Pinpoint the cell where the given text exists, returning its (X, Y) midpoint coordinate. 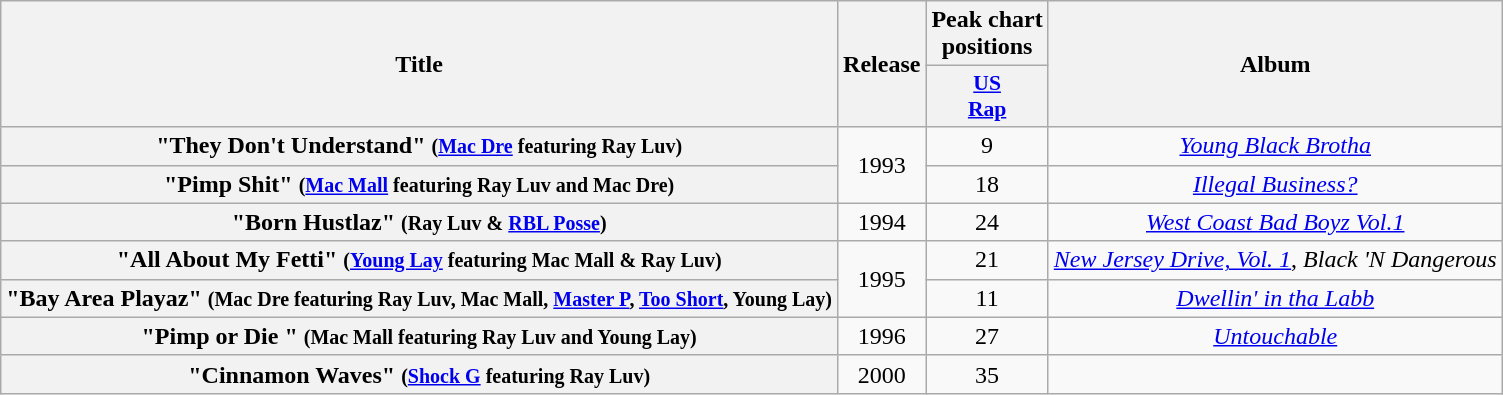
1993 (882, 165)
18 (987, 184)
West Coast Bad Boyz Vol.1 (1275, 222)
1996 (882, 336)
Untouchable (1275, 336)
USRap (987, 96)
"Pimp or Die " (Mac Mall featuring Ray Luv and Young Lay) (420, 336)
Release (882, 64)
"They Don't Understand" (Mac Dre featuring Ray Luv) (420, 146)
Young Black Brotha (1275, 146)
11 (987, 298)
"Bay Area Playaz" (Mac Dre featuring Ray Luv, Mac Mall, Master P, Too Short, Young Lay) (420, 298)
35 (987, 374)
Album (1275, 64)
"Born Hustlaz" (Ray Luv & RBL Posse) (420, 222)
"Pimp Shit" (Mac Mall featuring Ray Luv and Mac Dre) (420, 184)
Illegal Business? (1275, 184)
1994 (882, 222)
"All About My Fetti" (Young Lay featuring Mac Mall & Ray Luv) (420, 260)
Title (420, 64)
"Cinnamon Waves" (Shock G featuring Ray Luv) (420, 374)
21 (987, 260)
Dwellin' in tha Labb (1275, 298)
9 (987, 146)
24 (987, 222)
1995 (882, 279)
Peak chartpositions (987, 34)
New Jersey Drive, Vol. 1, Black 'N Dangerous (1275, 260)
2000 (882, 374)
27 (987, 336)
